Output the (X, Y) coordinate of the center of the cell containing the given text.  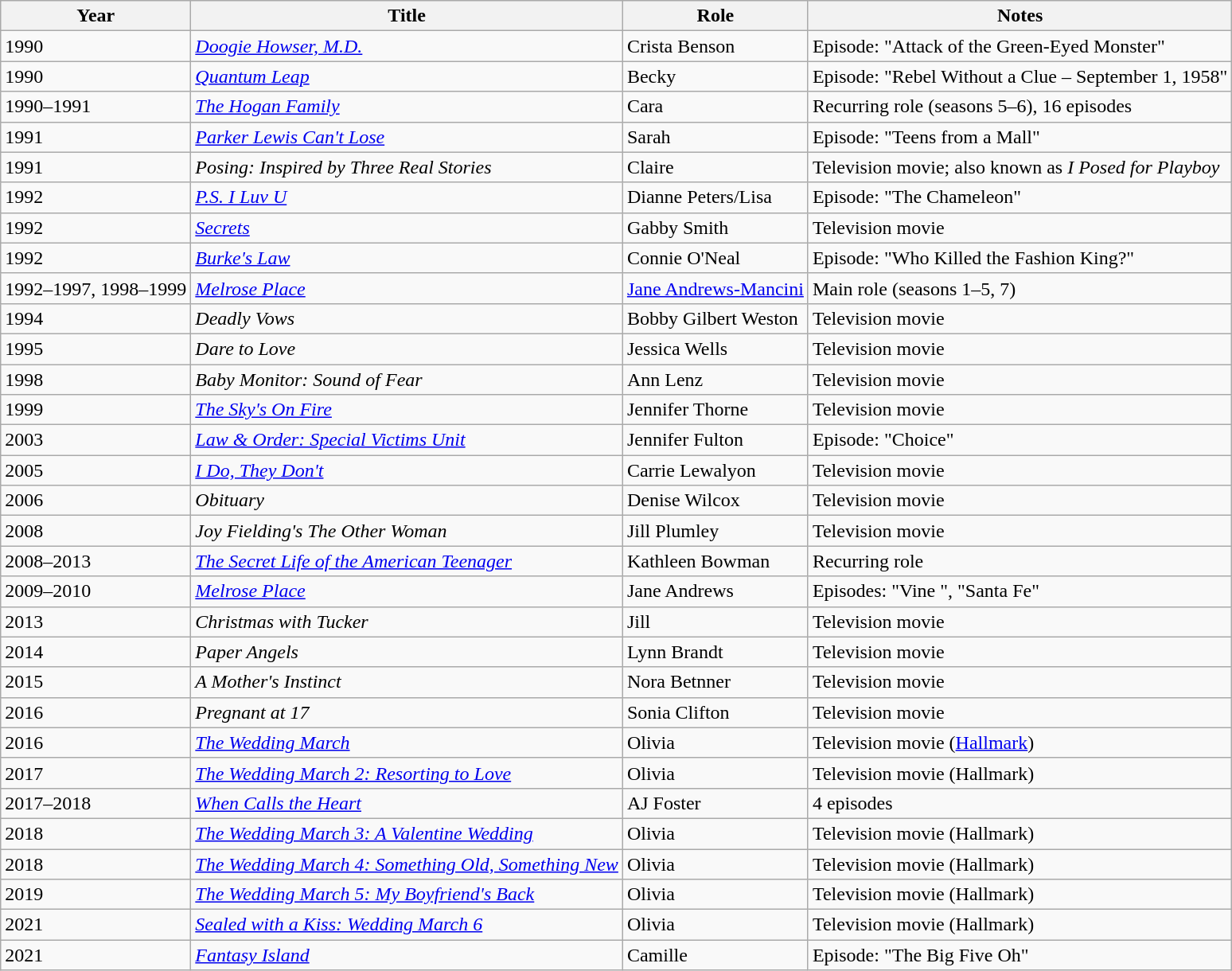
Episode: "The Big Five Oh" (1020, 955)
The Wedding March 2: Resorting to Love (407, 773)
Becky (715, 76)
2017 (96, 773)
Ann Lenz (715, 380)
Cara (715, 107)
4 episodes (1020, 803)
Baby Monitor: Sound of Fear (407, 380)
Fantasy Island (407, 955)
Main role (seasons 1–5, 7) (1020, 288)
Episode: "Attack of the Green-Eyed Monster" (1020, 46)
P.S. I Luv U (407, 197)
2008–2013 (96, 561)
The Hogan Family (407, 107)
Parker Lewis Can't Lose (407, 137)
Nora Betnner (715, 682)
2008 (96, 531)
Deadly Vows (407, 318)
Obituary (407, 501)
Dare to Love (407, 349)
1998 (96, 380)
Posing: Inspired by Three Real Stories (407, 167)
Sarah (715, 137)
Bobby Gilbert Weston (715, 318)
1992–1997, 1998–1999 (96, 288)
Television movie; also known as I Posed for Playboy (1020, 167)
Joy Fielding's The Other Woman (407, 531)
2013 (96, 622)
Dianne Peters/Lisa (715, 197)
1990–1991 (96, 107)
Paper Angels (407, 652)
Kathleen Bowman (715, 561)
1994 (96, 318)
Jane Andrews (715, 591)
Jessica Wells (715, 349)
1995 (96, 349)
Jill Plumley (715, 531)
Crista Benson (715, 46)
Jane Andrews-Mancini (715, 288)
Camille (715, 955)
Episode: "Who Killed the Fashion King?" (1020, 258)
Episode: "The Chameleon" (1020, 197)
Recurring role (1020, 561)
I Do, They Don't (407, 470)
2019 (96, 895)
Year (96, 16)
2006 (96, 501)
2017–2018 (96, 803)
Recurring role (seasons 5–6), 16 episodes (1020, 107)
Quantum Leap (407, 76)
The Secret Life of the American Teenager (407, 561)
AJ Foster (715, 803)
Episode: "Rebel Without a Clue – September 1, 1958" (1020, 76)
Doogie Howser, M.D. (407, 46)
Title (407, 16)
Denise Wilcox (715, 501)
A Mother's Instinct (407, 682)
Jennifer Thorne (715, 410)
Pregnant at 17 (407, 712)
Jill (715, 622)
Lynn Brandt (715, 652)
The Wedding March (407, 743)
Role (715, 16)
The Wedding March 5: My Boyfriend's Back (407, 895)
Sealed with a Kiss: Wedding March 6 (407, 925)
Jennifer Fulton (715, 440)
The Sky's On Fire (407, 410)
Carrie Lewalyon (715, 470)
Notes (1020, 16)
Sonia Clifton (715, 712)
Episode: "Choice" (1020, 440)
Claire (715, 167)
Gabby Smith (715, 228)
Burke's Law (407, 258)
2003 (96, 440)
1999 (96, 410)
Episodes: "Vine ", "Santa Fe" (1020, 591)
2005 (96, 470)
2014 (96, 652)
Christmas with Tucker (407, 622)
Law & Order: Special Victims Unit (407, 440)
The Wedding March 4: Something Old, Something New (407, 864)
The Wedding March 3: A Valentine Wedding (407, 833)
2015 (96, 682)
2009–2010 (96, 591)
Episode: "Teens from a Mall" (1020, 137)
Secrets (407, 228)
When Calls the Heart (407, 803)
Connie O'Neal (715, 258)
